Return [x, y] of the center of cell containing provided text 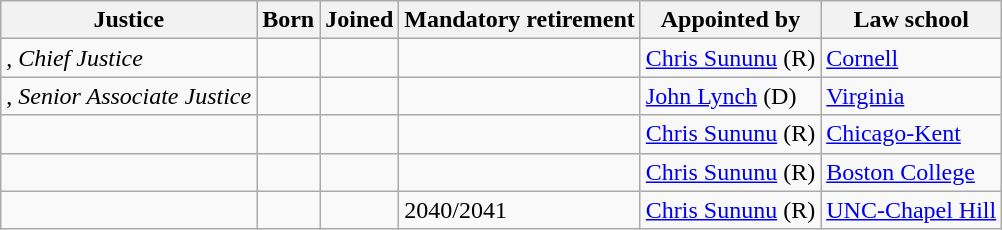
Joined [360, 20]
2040/2041 [520, 210]
Mandatory retirement [520, 20]
Born [288, 20]
Law school [912, 20]
UNC-Chapel Hill [912, 210]
, Senior Associate Justice [129, 96]
, Chief Justice [129, 58]
Boston College [912, 172]
Cornell [912, 58]
Justice [129, 20]
Appointed by [730, 20]
John Lynch (D) [730, 96]
Virginia [912, 96]
Chicago-Kent [912, 134]
